Detect which cell encompasses the target text, then output its [X, Y] center coordinate. 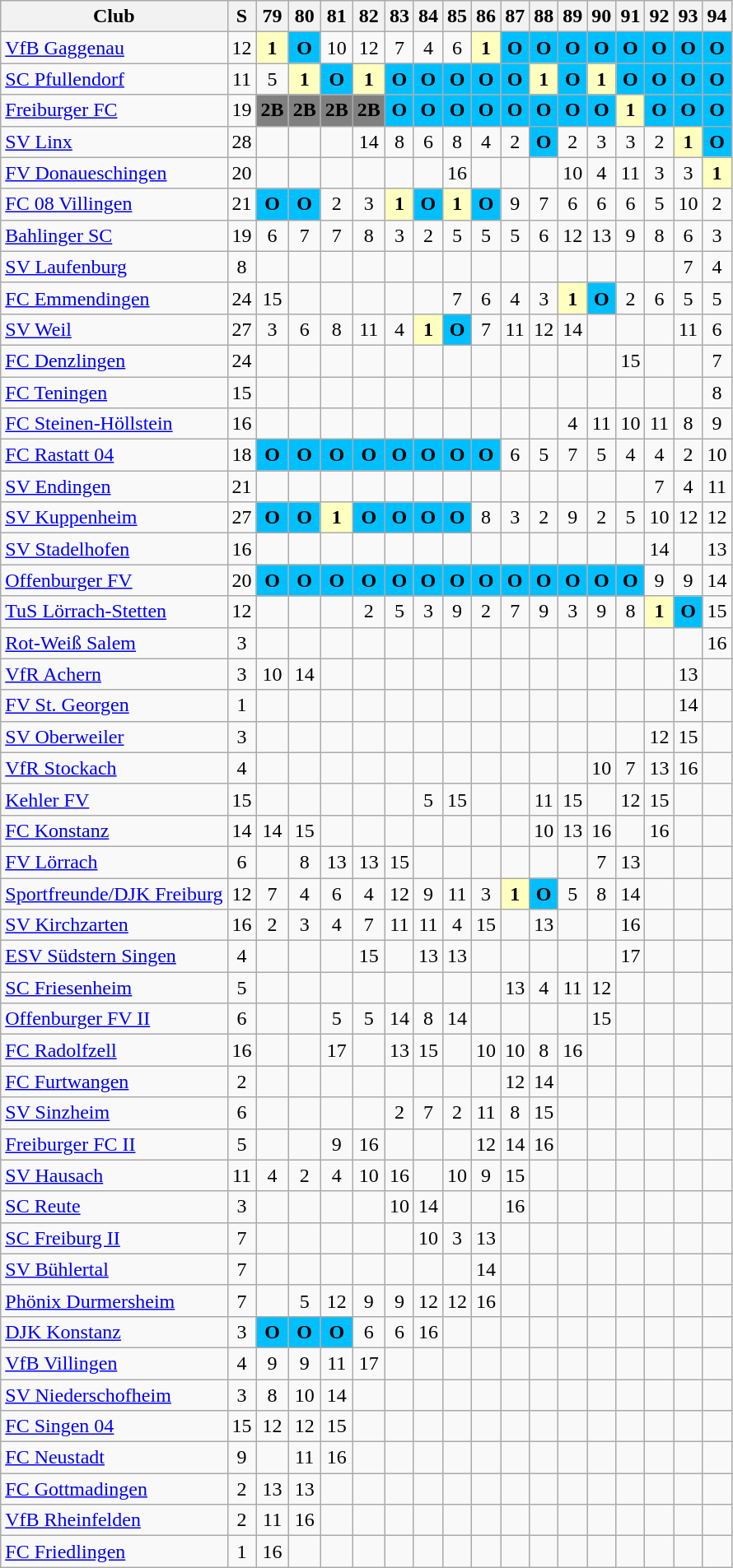
94 [717, 16]
SV Linx [114, 142]
SV Stadelhofen [114, 549]
86 [486, 16]
Sportfreunde/DJK Freiburg [114, 893]
83 [399, 16]
SV Weil [114, 329]
SV Endingen [114, 486]
87 [516, 16]
FC Furtwangen [114, 1082]
Rot-Weiß Salem [114, 643]
FC Gottmadingen [114, 1489]
FV Donaueschingen [114, 173]
79 [272, 16]
FC Friedlingen [114, 1552]
S [242, 16]
VfR Achern [114, 674]
Bahlinger SC [114, 235]
Freiburger FC [114, 110]
FC Rastatt 04 [114, 455]
88 [544, 16]
FC Denzlingen [114, 361]
SV Niederschofheim [114, 1395]
FC Emmendingen [114, 298]
SC Pfullendorf [114, 79]
Offenburger FV [114, 580]
SC Friesenheim [114, 988]
Phönix Durmersheim [114, 1300]
28 [242, 142]
82 [369, 16]
VfB Rheinfelden [114, 1520]
SV Bühlertal [114, 1269]
91 [631, 16]
FC Singen 04 [114, 1426]
FC 08 Villingen [114, 204]
Club [114, 16]
SV Kuppenheim [114, 518]
SC Freiburg II [114, 1238]
FC Steinen-Höllstein [114, 424]
VfB Villingen [114, 1363]
SV Sinzheim [114, 1113]
SV Hausach [114, 1175]
Offenburger FV II [114, 1019]
90 [601, 16]
VfB Gaggenau [114, 48]
DJK Konstanz [114, 1332]
80 [305, 16]
FV Lörrach [114, 862]
FC Konstanz [114, 831]
TuS Lörrach-Stetten [114, 612]
93 [689, 16]
ESV Südstern Singen [114, 956]
Kehler FV [114, 799]
85 [456, 16]
84 [428, 16]
SC Reute [114, 1207]
SV Kirchzarten [114, 925]
89 [573, 16]
92 [659, 16]
VfR Stockach [114, 768]
Freiburger FC II [114, 1144]
FC Teningen [114, 393]
FV St. Georgen [114, 705]
FC Radolfzell [114, 1050]
FC Neustadt [114, 1458]
18 [242, 455]
SV Laufenburg [114, 267]
81 [336, 16]
SV Oberweiler [114, 737]
